From the cell containing the given text, extract its center point as [x, y] coordinate. 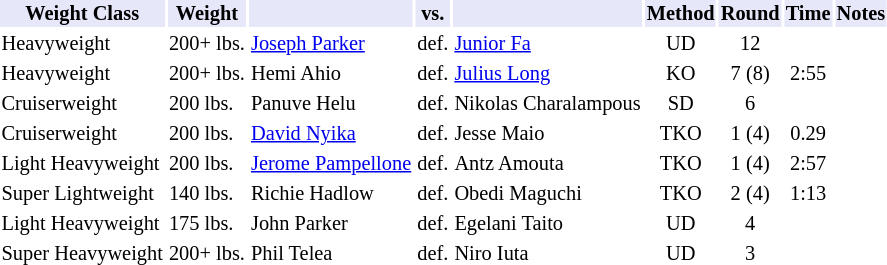
Junior Fa [548, 44]
140 lbs. [206, 194]
SD [680, 104]
Jesse Maio [548, 134]
Nikolas Charalampous [548, 104]
175 lbs. [206, 224]
Richie Hadlow [330, 194]
6 [750, 104]
Jerome Pampellone [330, 164]
Weight [206, 14]
Julius Long [548, 74]
David Nyika [330, 134]
Egelani Taito [548, 224]
1:13 [808, 194]
12 [750, 44]
Round [750, 14]
2 (4) [750, 194]
Notes [861, 14]
Method [680, 14]
Super Lightweight [82, 194]
Hemi Ahio [330, 74]
Obedi Maguchi [548, 194]
John Parker [330, 224]
2:57 [808, 164]
KO [680, 74]
vs. [433, 14]
Joseph Parker [330, 44]
Weight Class [82, 14]
Panuve Helu [330, 104]
Time [808, 14]
7 (8) [750, 74]
0.29 [808, 134]
Antz Amouta [548, 164]
2:55 [808, 74]
4 [750, 224]
